Detect which cell encompasses the target text, then output its (X, Y) center coordinate. 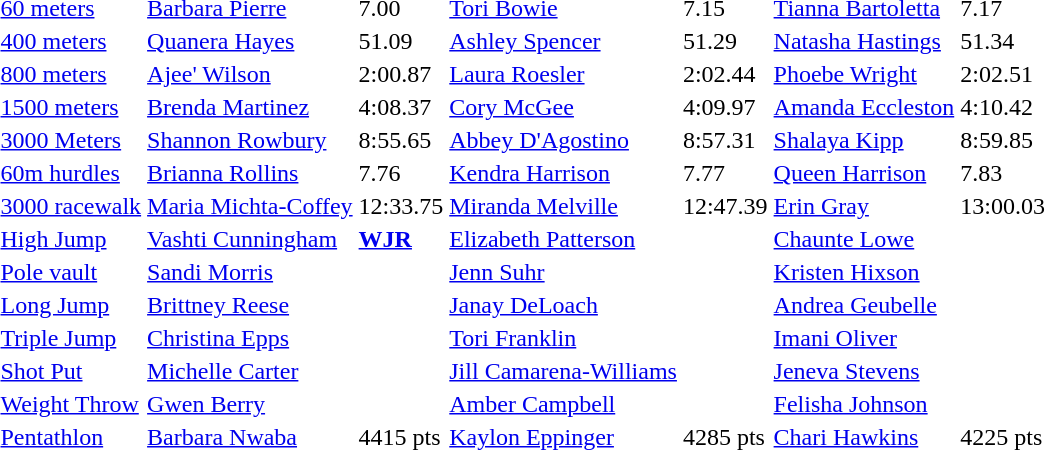
Jenn Suhr (564, 272)
Brittney Reese (250, 305)
Vashti Cunningham (250, 239)
7.76 (401, 173)
Tori Franklin (564, 338)
Ajee' Wilson (250, 74)
Jeneva Stevens (864, 371)
4:09.97 (725, 107)
Gwen Berry (250, 404)
12:33.75 (401, 206)
Phoebe Wright (864, 74)
Shannon Rowbury (250, 140)
8:57.31 (725, 140)
51.09 (401, 41)
Natasha Hastings (864, 41)
Amber Campbell (564, 404)
Brenda Martinez (250, 107)
Elizabeth Patterson (564, 239)
2:00.87 (401, 74)
Kendra Harrison (564, 173)
Queen Harrison (864, 173)
2:02.44 (725, 74)
Sandi Morris (250, 272)
4:08.37 (401, 107)
Brianna Rollins (250, 173)
8:55.65 (401, 140)
12:47.39 (725, 206)
Quanera Hayes (250, 41)
Abbey D'Agostino (564, 140)
Christina Epps (250, 338)
Ashley Spencer (564, 41)
Erin Gray (864, 206)
Cory McGee (564, 107)
Laura Roesler (564, 74)
WJR (401, 239)
Miranda Melville (564, 206)
Michelle Carter (250, 371)
Maria Michta-Coffey (250, 206)
Shalaya Kipp (864, 140)
Jill Camarena-Williams (564, 371)
Kristen Hixson (864, 272)
Janay DeLoach (564, 305)
Amanda Eccleston (864, 107)
51.29 (725, 41)
7.77 (725, 173)
Imani Oliver (864, 338)
Chaunte Lowe (864, 239)
Andrea Geubelle (864, 305)
Felisha Johnson (864, 404)
